Locate the cell with the specified text and output its [x, y] center coordinate. 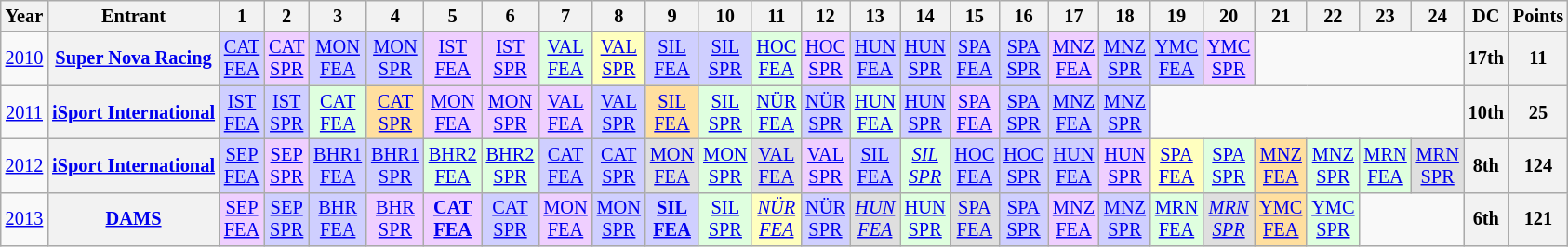
2013 [24, 219]
4 [395, 16]
2010 [24, 58]
24 [1438, 16]
124 [1538, 165]
2 [286, 16]
Points [1538, 16]
Super Nova Racing [134, 58]
2012 [24, 165]
DC [1486, 16]
DAMS [134, 219]
121 [1538, 219]
21 [1281, 16]
2011 [24, 112]
3 [338, 16]
1 [242, 16]
5 [453, 16]
BHR1SPR [395, 165]
8th [1486, 165]
BHR1FEA [338, 165]
BHRFEA [338, 219]
23 [1385, 16]
18 [1125, 16]
25 [1538, 112]
15 [975, 16]
12 [826, 16]
BHRSPR [395, 219]
Entrant [134, 16]
BHR2FEA [453, 165]
9 [671, 16]
6th [1486, 219]
BHR2SPR [511, 165]
17 [1073, 16]
10th [1486, 112]
13 [875, 16]
17th [1486, 58]
19 [1176, 16]
22 [1333, 16]
7 [565, 16]
6 [511, 16]
14 [925, 16]
16 [1023, 16]
20 [1229, 16]
8 [619, 16]
Year [24, 16]
10 [725, 16]
